Find where the given text appears and provide that cell's center as [x, y] coordinate. 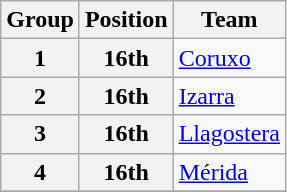
2 [40, 96]
Group [40, 20]
Llagostera [229, 134]
4 [40, 172]
Position [126, 20]
Izarra [229, 96]
Mérida [229, 172]
1 [40, 58]
Coruxo [229, 58]
Team [229, 20]
3 [40, 134]
